Extract the [x, y] coordinate from the center of the cell holding the provided text.  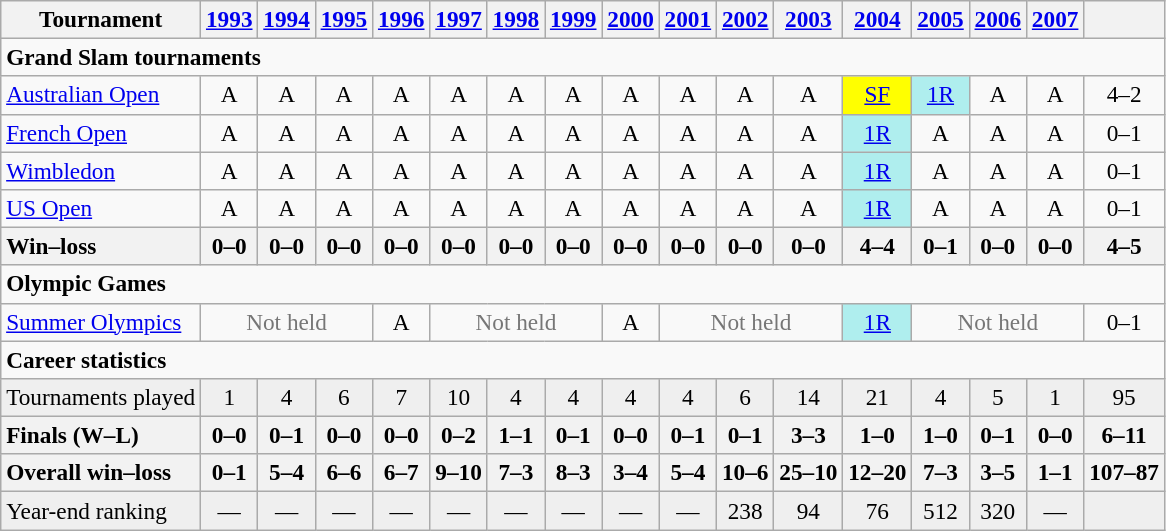
Win–loss [101, 246]
Tournament [101, 19]
Tournaments played [101, 397]
2001 [688, 19]
2006 [998, 19]
Australian Open [101, 95]
7 [402, 397]
5 [998, 397]
4–2 [1124, 95]
SF [878, 95]
21 [878, 397]
9–10 [458, 473]
0–2 [458, 435]
Year-end ranking [101, 510]
1994 [286, 19]
6–6 [344, 473]
2002 [746, 19]
Overall win–loss [101, 473]
1999 [574, 19]
Olympic Games [583, 284]
Finals (W–L) [101, 435]
2000 [630, 19]
Wimbledon [101, 170]
320 [998, 510]
94 [808, 510]
2007 [1054, 19]
1993 [230, 19]
76 [878, 510]
6–7 [402, 473]
238 [746, 510]
3–5 [998, 473]
1995 [344, 19]
Grand Slam tournaments [583, 57]
1996 [402, 19]
Career statistics [583, 359]
10 [458, 397]
2004 [878, 19]
4–5 [1124, 246]
6–11 [1124, 435]
4–4 [878, 246]
US Open [101, 208]
14 [808, 397]
2003 [808, 19]
1998 [516, 19]
10–6 [746, 473]
French Open [101, 133]
107–87 [1124, 473]
3–3 [808, 435]
1997 [458, 19]
512 [940, 510]
95 [1124, 397]
3–4 [630, 473]
2005 [940, 19]
25–10 [808, 473]
8–3 [574, 473]
12–20 [878, 473]
Summer Olympics [101, 322]
